Return the (x, y) coordinate for the center point of the cell that contains the specified text.  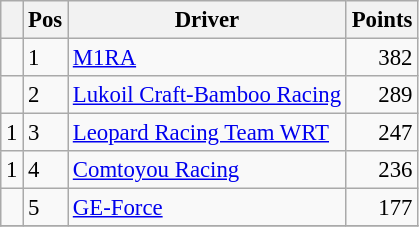
3 (46, 133)
Driver (208, 20)
2 (46, 95)
4 (46, 170)
177 (382, 208)
M1RA (208, 58)
382 (382, 58)
GE-Force (208, 208)
Pos (46, 20)
Leopard Racing Team WRT (208, 133)
247 (382, 133)
236 (382, 170)
Lukoil Craft-Bamboo Racing (208, 95)
Comtoyou Racing (208, 170)
289 (382, 95)
5 (46, 208)
Points (382, 20)
